Detect which cell encompasses the target text, then output its (x, y) center coordinate. 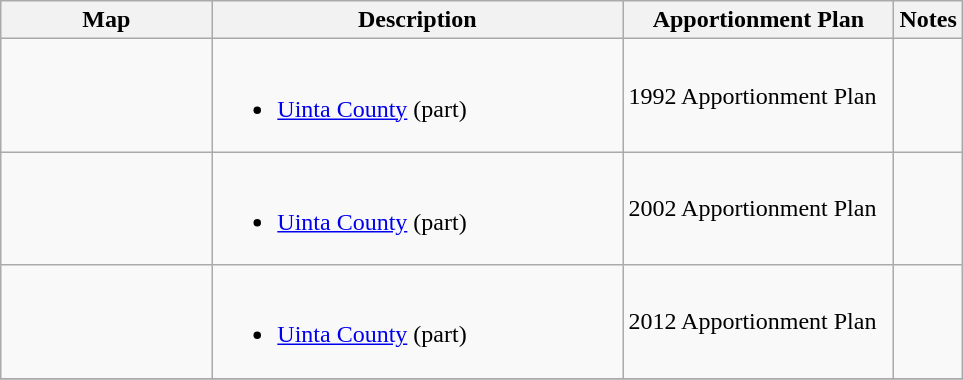
Apportionment Plan (758, 20)
Notes (928, 20)
Map (106, 20)
1992 Apportionment Plan (758, 96)
Description (418, 20)
2012 Apportionment Plan (758, 322)
2002 Apportionment Plan (758, 208)
